Output the [x, y] coordinate of the center of the cell containing the given text.  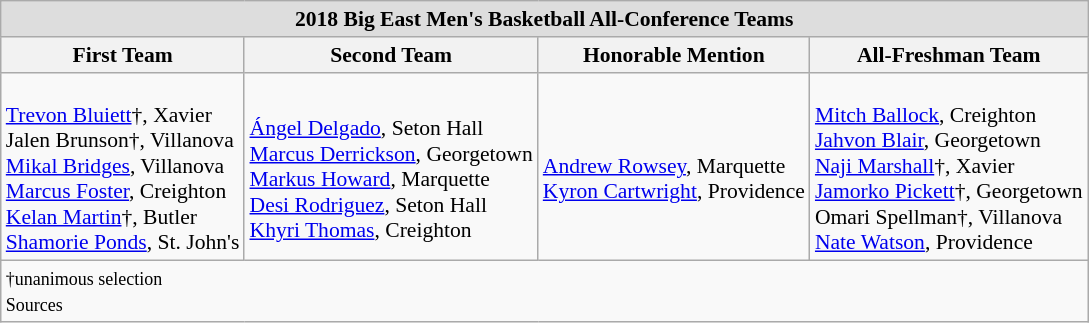
Ángel Delgado, Seton Hall Marcus Derrickson, Georgetown Markus Howard, Marquette Desi Rodriguez, Seton Hall Khyri Thomas, Creighton [390, 166]
All-Freshman Team [949, 55]
First Team [123, 55]
2018 Big East Men's Basketball All-Conference Teams [544, 19]
Trevon Bluiett†, Xavier Jalen Brunson†, Villanova Mikal Bridges, Villanova Marcus Foster, Creighton Kelan Martin†, Butler Shamorie Ponds, St. John's [123, 166]
Second Team [390, 55]
Andrew Rowsey, Marquette Kyron Cartwright, Providence [674, 166]
†unanimous selectionSources [544, 292]
Honorable Mention [674, 55]
